From the cell containing the given text, extract its center point as (x, y) coordinate. 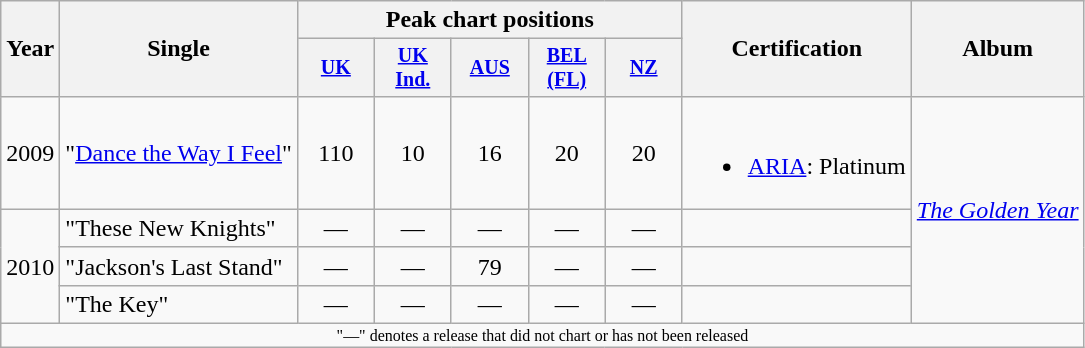
16 (490, 152)
AUS (490, 68)
BEL(FL) (566, 68)
UK (336, 68)
"These New Knights" (179, 228)
2009 (30, 152)
Album (998, 49)
10 (412, 152)
"Jackson's Last Stand" (179, 266)
ARIA: Platinum (796, 152)
Certification (796, 49)
79 (490, 266)
NZ (644, 68)
2010 (30, 266)
Single (179, 49)
Peak chart positions (490, 20)
The Golden Year (998, 210)
"Dance the Way I Feel" (179, 152)
UKInd. (412, 68)
"—" denotes a release that did not chart or has not been released (542, 336)
Year (30, 49)
110 (336, 152)
"The Key" (179, 304)
